Return [x, y] of the center of cell containing provided text 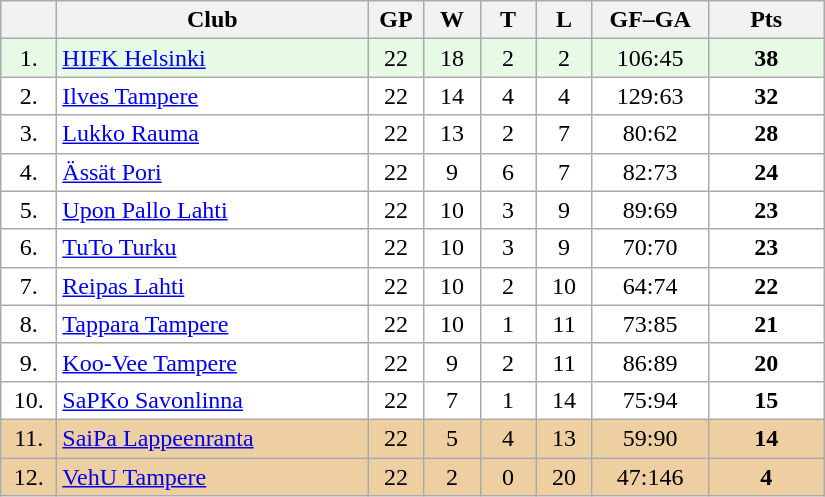
59:90 [650, 438]
7. [29, 286]
2. [29, 96]
Tappara Tampere [212, 324]
W [452, 20]
Ilves Tampere [212, 96]
Upon Pallo Lahti [212, 210]
HIFK Helsinki [212, 58]
64:74 [650, 286]
Pts [766, 20]
28 [766, 134]
4. [29, 172]
5. [29, 210]
21 [766, 324]
24 [766, 172]
75:94 [650, 400]
6 [508, 172]
0 [508, 477]
1. [29, 58]
3. [29, 134]
Club [212, 20]
82:73 [650, 172]
Koo-Vee Tampere [212, 362]
L [564, 20]
8. [29, 324]
6. [29, 248]
VehU Tampere [212, 477]
12. [29, 477]
18 [452, 58]
73:85 [650, 324]
5 [452, 438]
86:89 [650, 362]
GF–GA [650, 20]
106:45 [650, 58]
Ässät Pori [212, 172]
38 [766, 58]
9. [29, 362]
SaPKo Savonlinna [212, 400]
SaiPa Lappeenranta [212, 438]
T [508, 20]
10. [29, 400]
32 [766, 96]
Reipas Lahti [212, 286]
47:146 [650, 477]
80:62 [650, 134]
129:63 [650, 96]
TuTo Turku [212, 248]
GP [396, 20]
89:69 [650, 210]
11. [29, 438]
15 [766, 400]
Lukko Rauma [212, 134]
70:70 [650, 248]
